Find where the given text appears and provide that cell's center as (X, Y) coordinate. 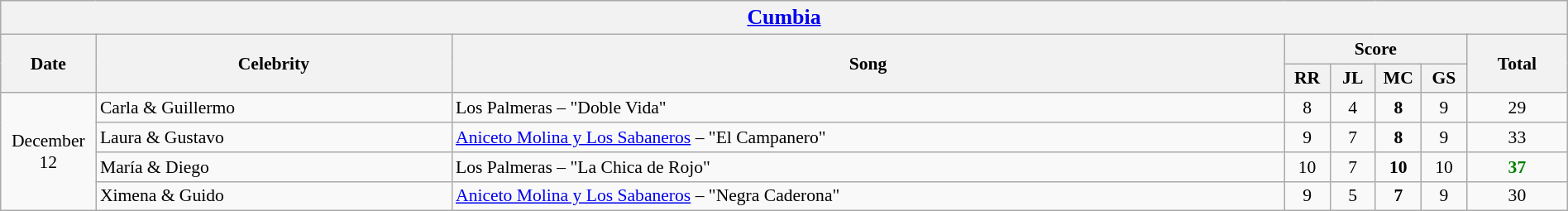
Cumbia (784, 17)
Date (48, 63)
Celebrity (274, 63)
Los Palmeras – "Doble Vida" (868, 108)
Aniceto Molina y Los Sabaneros – "El Campanero" (868, 137)
María & Diego (274, 167)
33 (1518, 137)
Carla & Guillermo (274, 108)
MC (1398, 79)
29 (1518, 108)
JL (1353, 79)
30 (1518, 196)
Aniceto Molina y Los Sabaneros – "Negra Caderona" (868, 196)
Song (868, 63)
Laura & Gustavo (274, 137)
5 (1353, 196)
GS (1444, 79)
Ximena & Guido (274, 196)
RR (1307, 79)
Total (1518, 63)
Los Palmeras – "La Chica de Rojo" (868, 167)
December 12 (48, 152)
37 (1518, 167)
4 (1353, 108)
Score (1375, 49)
